Locate the cell with the specified text and output its [x, y] center coordinate. 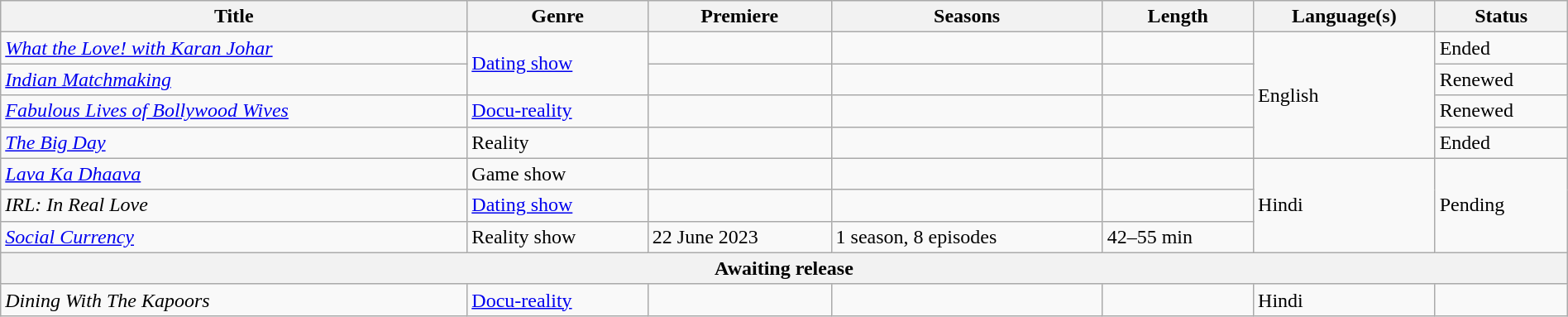
The Big Day [234, 142]
Fabulous Lives of Bollywood Wives [234, 111]
Pending [1501, 205]
1 season, 8 episodes [967, 237]
22 June 2023 [739, 237]
Lava Ka Dhaava [234, 174]
Game show [557, 174]
Reality show [557, 237]
Seasons [967, 17]
Title [234, 17]
Reality [557, 142]
Awaiting release [784, 268]
English [1345, 95]
Language(s) [1345, 17]
What the Love! with Karan Johar [234, 48]
IRL: In Real Love [234, 205]
Genre [557, 17]
Social Currency [234, 237]
Length [1178, 17]
Status [1501, 17]
Dining With The Kapoors [234, 300]
42–55 min [1178, 237]
Premiere [739, 17]
Indian Matchmaking [234, 79]
